Scan for the cell matching the given text and deliver its (x, y) coordinate at center. 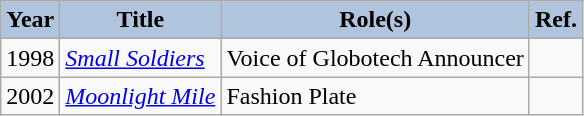
Role(s) (376, 20)
Fashion Plate (376, 96)
2002 (30, 96)
Title (140, 20)
1998 (30, 58)
Moonlight Mile (140, 96)
Small Soldiers (140, 58)
Year (30, 20)
Voice of Globotech Announcer (376, 58)
Ref. (556, 20)
